Search for the cell housing the specified text and yield its [x, y] center coordinate. 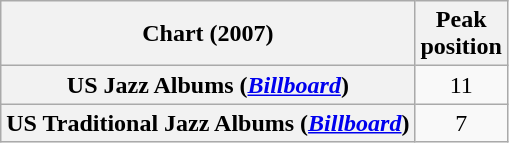
7 [461, 123]
US Jazz Albums (Billboard) [208, 85]
11 [461, 85]
Peak position [461, 34]
US Traditional Jazz Albums (Billboard) [208, 123]
Chart (2007) [208, 34]
